Locate the cell with the specified text and output its [X, Y] center coordinate. 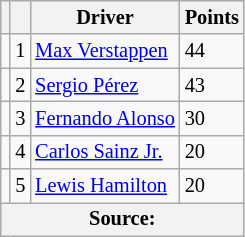
1 [20, 51]
Carlos Sainz Jr. [105, 152]
44 [212, 51]
Fernando Alonso [105, 118]
Driver [105, 17]
30 [212, 118]
3 [20, 118]
43 [212, 85]
4 [20, 152]
2 [20, 85]
Max Verstappen [105, 51]
Source: [122, 219]
Lewis Hamilton [105, 186]
Points [212, 17]
5 [20, 186]
Sergio Pérez [105, 85]
